Provide the (x, y) coordinate of the cell's center where the given text is located.  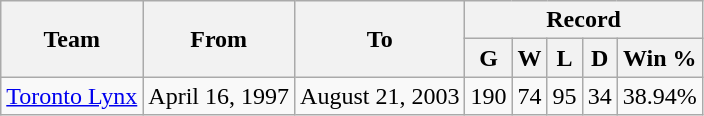
L (564, 58)
95 (564, 96)
34 (600, 96)
Record (584, 20)
From (219, 39)
38.94% (660, 96)
Team (72, 39)
W (530, 58)
August 21, 2003 (380, 96)
Toronto Lynx (72, 96)
74 (530, 96)
D (600, 58)
G (488, 58)
April 16, 1997 (219, 96)
190 (488, 96)
To (380, 39)
Win % (660, 58)
